Pinpoint the cell where the given text exists, returning its (X, Y) midpoint coordinate. 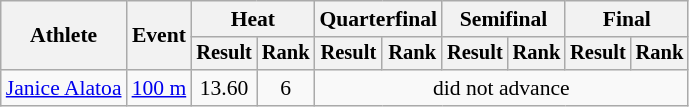
13.60 (224, 88)
Janice Alatoa (64, 88)
Athlete (64, 36)
Semifinal (504, 19)
did not advance (501, 88)
Quarterfinal (378, 19)
100 m (160, 88)
Final (626, 19)
Event (160, 36)
Heat (252, 19)
6 (286, 88)
